Output the (x, y) coordinate of the center of the cell containing the given text.  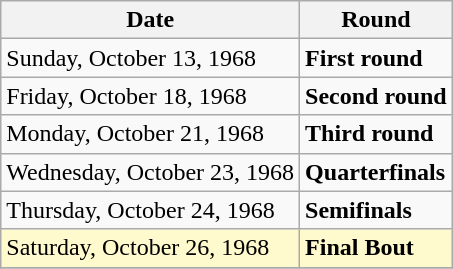
First round (376, 58)
Final Bout (376, 248)
Semifinals (376, 210)
Sunday, October 13, 1968 (150, 58)
Thursday, October 24, 1968 (150, 210)
Round (376, 20)
Saturday, October 26, 1968 (150, 248)
Quarterfinals (376, 172)
Second round (376, 96)
Third round (376, 134)
Date (150, 20)
Friday, October 18, 1968 (150, 96)
Monday, October 21, 1968 (150, 134)
Wednesday, October 23, 1968 (150, 172)
